Scan for the cell matching the given text and deliver its (X, Y) coordinate at center. 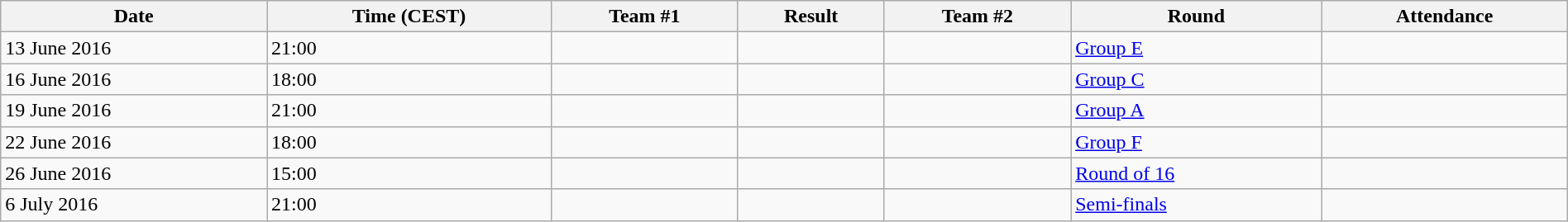
Group E (1196, 48)
Team #1 (645, 17)
Round of 16 (1196, 173)
Group C (1196, 79)
Round (1196, 17)
19 June 2016 (134, 111)
Date (134, 17)
26 June 2016 (134, 173)
Time (CEST) (409, 17)
Semi-finals (1196, 205)
Group A (1196, 111)
Team #2 (978, 17)
16 June 2016 (134, 79)
15:00 (409, 173)
Result (810, 17)
6 July 2016 (134, 205)
13 June 2016 (134, 48)
Group F (1196, 142)
22 June 2016 (134, 142)
Attendance (1444, 17)
